Scan for the cell matching the given text and deliver its (x, y) coordinate at center. 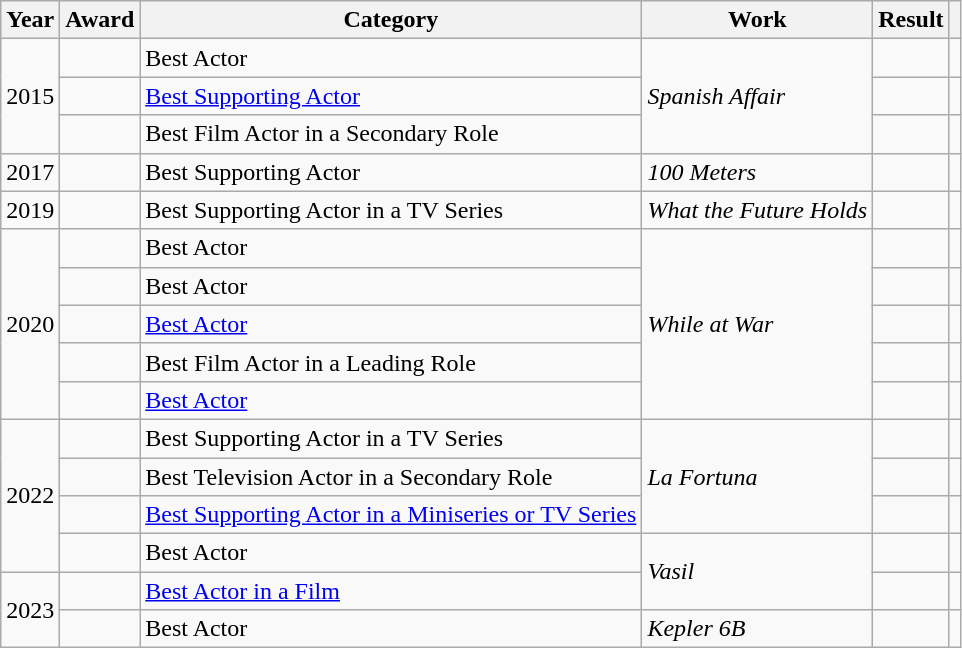
100 Meters (758, 172)
Spanish Affair (758, 96)
Category (391, 20)
La Fortuna (758, 476)
Best Film Actor in a Secondary Role (391, 134)
2022 (30, 495)
Kepler 6B (758, 629)
2017 (30, 172)
Best Actor in a Film (391, 591)
Result (911, 20)
Vasil (758, 572)
2019 (30, 210)
2020 (30, 324)
2015 (30, 96)
2023 (30, 610)
While at War (758, 324)
Best Television Actor in a Secondary Role (391, 477)
What the Future Holds (758, 210)
Best Film Actor in a Leading Role (391, 362)
Work (758, 20)
Best Supporting Actor in a Miniseries or TV Series (391, 515)
Award (100, 20)
Year (30, 20)
